Scan for the cell matching the given text and deliver its [X, Y] coordinate at center. 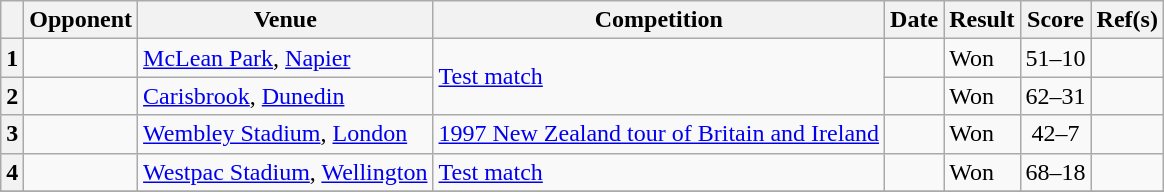
1 [12, 58]
1997 New Zealand tour of Britain and Ireland [659, 134]
4 [12, 172]
Competition [659, 20]
3 [12, 134]
Westpac Stadium, Wellington [286, 172]
McLean Park, Napier [286, 58]
Ref(s) [1127, 20]
Carisbrook, Dunedin [286, 96]
Date [914, 20]
Venue [286, 20]
Score [1056, 20]
Wembley Stadium, London [286, 134]
Opponent [81, 20]
51–10 [1056, 58]
Result [982, 20]
2 [12, 96]
62–31 [1056, 96]
68–18 [1056, 172]
42–7 [1056, 134]
